Locate the cell with the specified text and output its (x, y) center coordinate. 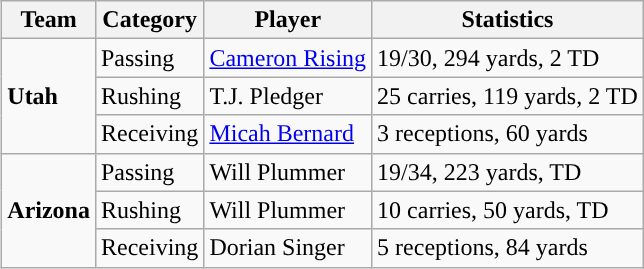
Micah Bernard (288, 134)
Cameron Rising (288, 58)
Arizona (49, 210)
5 receptions, 84 yards (508, 248)
T.J. Pledger (288, 96)
Statistics (508, 20)
Category (149, 20)
Player (288, 20)
Team (49, 20)
Utah (49, 96)
19/34, 223 yards, TD (508, 172)
10 carries, 50 yards, TD (508, 210)
19/30, 294 yards, 2 TD (508, 58)
3 receptions, 60 yards (508, 134)
25 carries, 119 yards, 2 TD (508, 96)
Dorian Singer (288, 248)
